Detect which cell encompasses the target text, then output its [x, y] center coordinate. 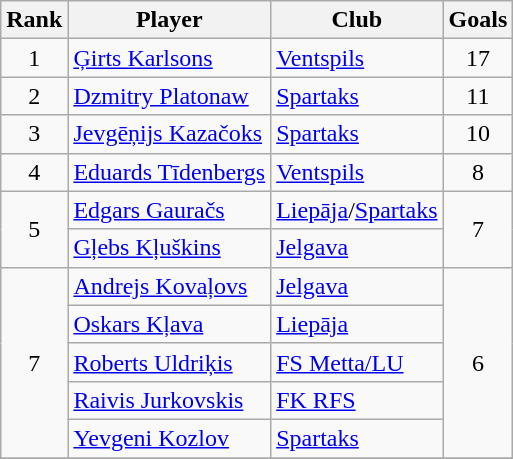
Andrejs Kovaļovs [170, 286]
11 [478, 96]
Club [357, 20]
Goals [478, 20]
Rank [34, 20]
Edgars Gauračs [170, 210]
Yevgeni Kozlov [170, 438]
Liepāja [357, 324]
Jevgēņijs Kazačoks [170, 134]
4 [34, 172]
10 [478, 134]
Dzmitry Platonaw [170, 96]
Gļebs Kļuškins [170, 248]
Roberts Uldriķis [170, 362]
6 [478, 362]
5 [34, 229]
8 [478, 172]
Ģirts Karlsons [170, 58]
FS Metta/LU [357, 362]
17 [478, 58]
Liepāja/Spartaks [357, 210]
1 [34, 58]
Raivis Jurkovskis [170, 400]
Oskars Kļava [170, 324]
Player [170, 20]
FK RFS [357, 400]
2 [34, 96]
3 [34, 134]
Eduards Tīdenbergs [170, 172]
